Capture the cell that displays the provided text and extract its [X, Y] central coordinate. 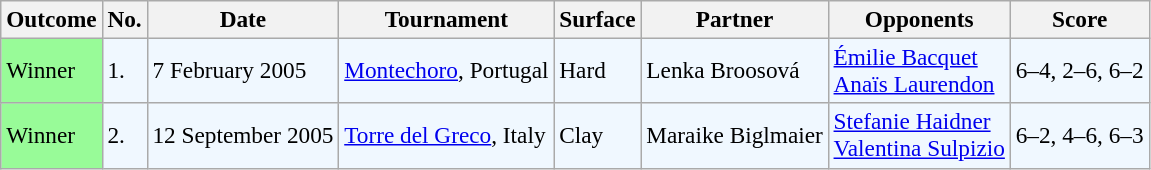
Maraike Biglmaier [734, 136]
1. [124, 70]
Montechoro, Portugal [446, 70]
Surface [598, 19]
Hard [598, 70]
Date [243, 19]
7 February 2005 [243, 70]
Torre del Greco, Italy [446, 136]
Outcome [52, 19]
Lenka Broosová [734, 70]
Tournament [446, 19]
Opponents [919, 19]
Partner [734, 19]
2. [124, 136]
Émilie Bacquet Anaïs Laurendon [919, 70]
6–4, 2–6, 6–2 [1080, 70]
6–2, 4–6, 6–3 [1080, 136]
Score [1080, 19]
12 September 2005 [243, 136]
No. [124, 19]
Stefanie Haidner Valentina Sulpizio [919, 136]
Clay [598, 136]
